For the text-containing cell, return its midpoint in (x, y) coordinate format. 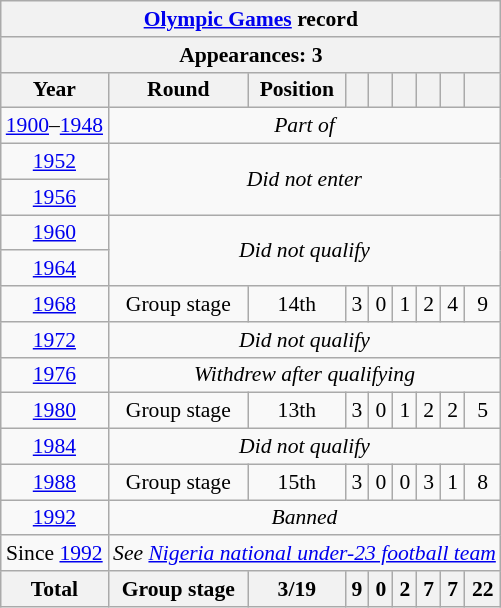
1984 (54, 447)
Part of (304, 126)
1988 (54, 482)
1992 (54, 518)
Since 1992 (54, 554)
14th (297, 304)
4 (453, 304)
1956 (54, 197)
1980 (54, 411)
Position (297, 90)
Total (54, 589)
Olympic Games record (251, 19)
8 (483, 482)
1960 (54, 233)
15th (297, 482)
3/19 (297, 589)
13th (297, 411)
Year (54, 90)
Banned (304, 518)
Appearances: 3 (251, 55)
1900–1948 (54, 126)
1968 (54, 304)
Round (178, 90)
1964 (54, 269)
22 (483, 589)
1972 (54, 340)
See Nigeria national under-23 football team (304, 554)
1976 (54, 375)
1952 (54, 162)
5 (483, 411)
Withdrew after qualifying (304, 375)
Did not enter (304, 180)
